Capture the cell that displays the provided text and extract its [x, y] central coordinate. 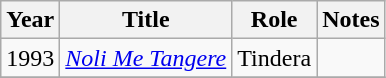
Year [30, 20]
Title [146, 20]
1993 [30, 58]
Noli Me Tangere [146, 58]
Notes [351, 20]
Tindera [274, 58]
Role [274, 20]
